Determine the [X, Y] coordinate at the center of the cell enclosing the given text.  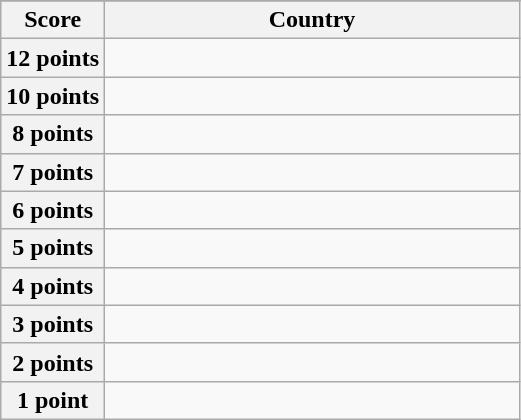
10 points [53, 96]
Country [312, 20]
1 point [53, 400]
Score [53, 20]
3 points [53, 324]
5 points [53, 248]
6 points [53, 210]
4 points [53, 286]
7 points [53, 172]
2 points [53, 362]
8 points [53, 134]
12 points [53, 58]
